Detect which cell encompasses the target text, then output its (x, y) center coordinate. 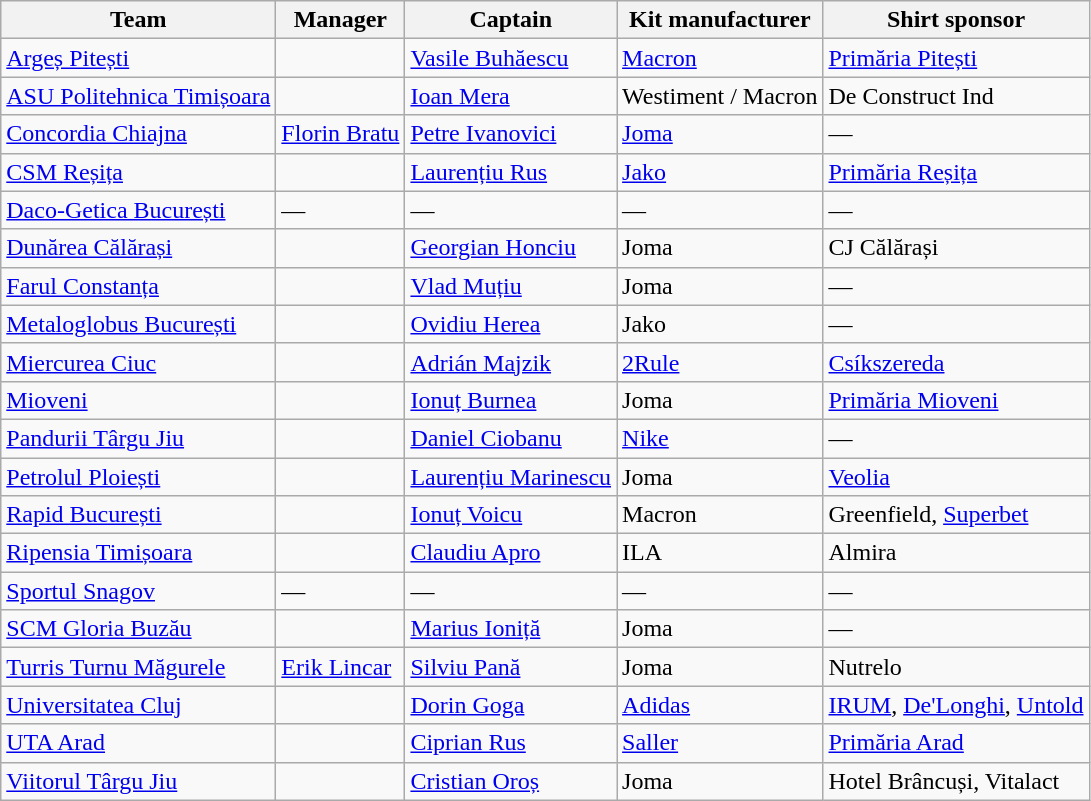
Captain (511, 20)
Almira (956, 553)
Laurențiu Rus (511, 172)
Primăria Reșița (956, 172)
IRUM, De'Longhi, Untold (956, 705)
Ovidiu Herea (511, 324)
Miercurea Ciuc (138, 362)
Marius Ioniță (511, 629)
Team (138, 20)
Viitorul Târgu Jiu (138, 781)
Ionuț Voicu (511, 515)
CSM Reșița (138, 172)
Farul Constanța (138, 286)
Cristian Oroș (511, 781)
UTA Arad (138, 743)
Daniel Ciobanu (511, 438)
Erik Lincar (340, 667)
Veolia (956, 477)
Vlad Muțiu (511, 286)
CJ Călărași (956, 248)
Mioveni (138, 400)
Ripensia Timișoara (138, 553)
Universitatea Cluj (138, 705)
ASU Politehnica Timișoara (138, 96)
Hotel Brâncuși, Vitalact (956, 781)
Metaloglobus București (138, 324)
Dunărea Călărași (138, 248)
Florin Bratu (340, 134)
Silviu Pană (511, 667)
Vasile Buhăescu (511, 58)
Ciprian Rus (511, 743)
Primăria Pitești (956, 58)
Rapid București (138, 515)
De Construct Ind (956, 96)
Georgian Honciu (511, 248)
Greenfield, Superbet (956, 515)
Nike (720, 438)
Concordia Chiajna (138, 134)
Petrolul Ploiești (138, 477)
Argeș Pitești (138, 58)
SCM Gloria Buzău (138, 629)
Saller (720, 743)
Turris Turnu Măgurele (138, 667)
Pandurii Târgu Jiu (138, 438)
ILA (720, 553)
Manager (340, 20)
Sportul Snagov (138, 591)
Ioan Mera (511, 96)
Kit manufacturer (720, 20)
Csíkszereda (956, 362)
Laurențiu Marinescu (511, 477)
Claudiu Apro (511, 553)
Nutrelo (956, 667)
Daco-Getica București (138, 210)
Ionuț Burnea (511, 400)
Primăria Mioveni (956, 400)
Petre Ivanovici (511, 134)
Dorin Goga (511, 705)
Westiment / Macron (720, 96)
Primăria Arad (956, 743)
Adidas (720, 705)
Adrián Majzik (511, 362)
2Rule (720, 362)
Shirt sponsor (956, 20)
